Search for the cell housing the specified text and yield its [X, Y] center coordinate. 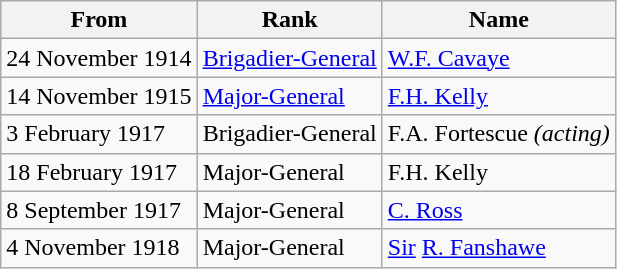
Rank [290, 20]
24 November 1914 [99, 58]
W.F. Cavaye [498, 58]
18 February 1917 [99, 172]
From [99, 20]
Name [498, 20]
4 November 1918 [99, 248]
3 February 1917 [99, 134]
F.A. Fortescue (acting) [498, 134]
8 September 1917 [99, 210]
C. Ross [498, 210]
Sir R. Fanshawe [498, 248]
14 November 1915 [99, 96]
